Determine the [X, Y] coordinate at the center of the cell enclosing the given text.  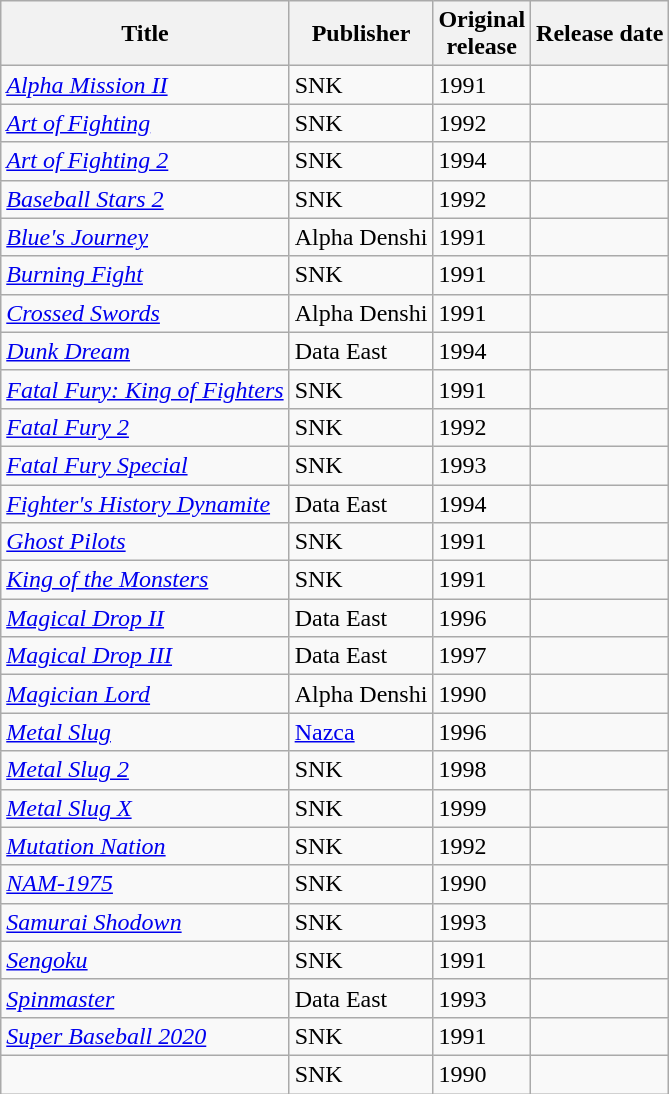
Magical Drop III [145, 656]
Spinmaster [145, 998]
Fatal Fury 2 [145, 427]
Nazca [361, 732]
Fighter's History Dynamite [145, 503]
King of the Monsters [145, 580]
Metal Slug X [145, 808]
Fatal Fury: King of Fighters [145, 389]
Alpha Mission II [145, 85]
1997 [482, 656]
Originalrelease [482, 34]
Super Baseball 2020 [145, 1036]
Baseball Stars 2 [145, 199]
Release date [600, 34]
Samurai Shodown [145, 922]
Title [145, 34]
Art of Fighting 2 [145, 161]
Ghost Pilots [145, 542]
NAM-1975 [145, 884]
Burning Fight [145, 275]
1999 [482, 808]
Blue's Journey [145, 237]
Magical Drop II [145, 618]
Magician Lord [145, 694]
Mutation Nation [145, 846]
Publisher [361, 34]
Fatal Fury Special [145, 465]
Sengoku [145, 960]
Metal Slug [145, 732]
Metal Slug 2 [145, 770]
Art of Fighting [145, 123]
Dunk Dream [145, 351]
1998 [482, 770]
Crossed Swords [145, 313]
